Provide the (X, Y) coordinate of the cell's center where the given text is located.  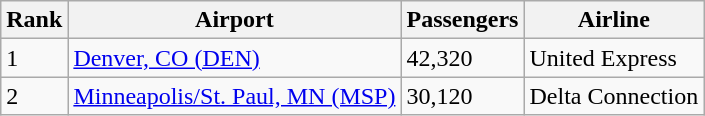
Airport (234, 20)
Airline (614, 20)
42,320 (462, 58)
United Express (614, 58)
Rank (34, 20)
30,120 (462, 96)
2 (34, 96)
Delta Connection (614, 96)
Denver, CO (DEN) (234, 58)
Minneapolis/St. Paul, MN (MSP) (234, 96)
Passengers (462, 20)
1 (34, 58)
